Determine the (x, y) coordinate at the center of the cell enclosing the given text.  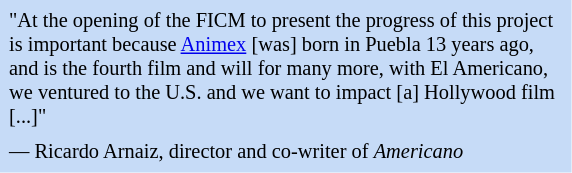
— Ricardo Arnaiz, director and co-writer of Americano (286, 152)
